For the text-containing cell, return its midpoint in (X, Y) coordinate format. 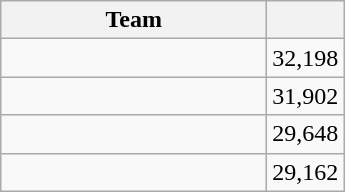
32,198 (306, 58)
29,162 (306, 172)
Team (134, 20)
31,902 (306, 96)
29,648 (306, 134)
